Locate the cell with the specified text and output its [x, y] center coordinate. 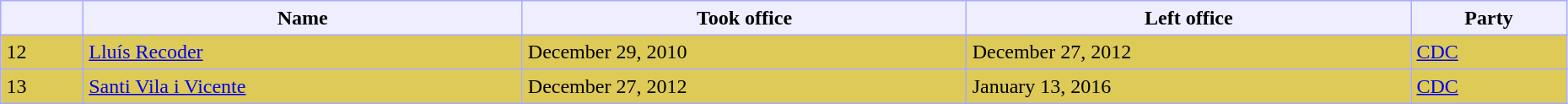
Santi Vila i Vicente [302, 86]
13 [42, 86]
Left office [1189, 18]
Party [1490, 18]
Name [302, 18]
January 13, 2016 [1189, 86]
December 29, 2010 [744, 52]
Took office [744, 18]
Lluís Recoder [302, 52]
12 [42, 52]
